Find where the given text appears and provide that cell's center as [x, y] coordinate. 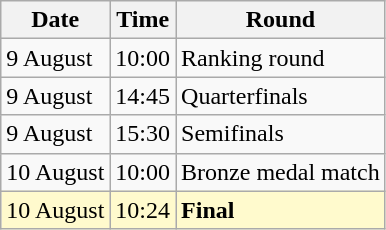
Final [281, 210]
Bronze medal match [281, 172]
15:30 [143, 134]
Ranking round [281, 58]
Semifinals [281, 134]
Time [143, 20]
Quarterfinals [281, 96]
14:45 [143, 96]
10:24 [143, 210]
Round [281, 20]
Date [56, 20]
